Capture the cell that displays the provided text and extract its [x, y] central coordinate. 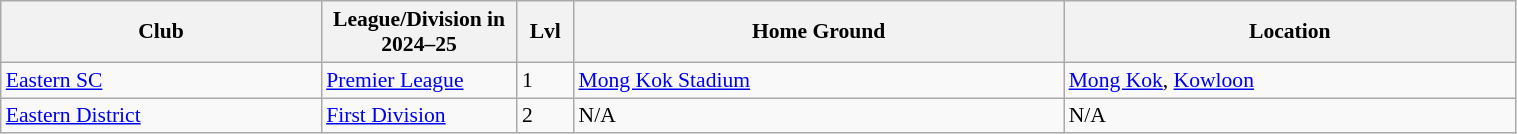
1 [546, 80]
2 [546, 116]
Location [1290, 32]
Home Ground [819, 32]
Lvl [546, 32]
Mong Kok Stadium [819, 80]
Eastern SC [161, 80]
Mong Kok, Kowloon [1290, 80]
Eastern District [161, 116]
League/Division in 2024–25 [419, 32]
Club [161, 32]
Premier League [419, 80]
First Division [419, 116]
